Capture the cell that displays the provided text and extract its (x, y) central coordinate. 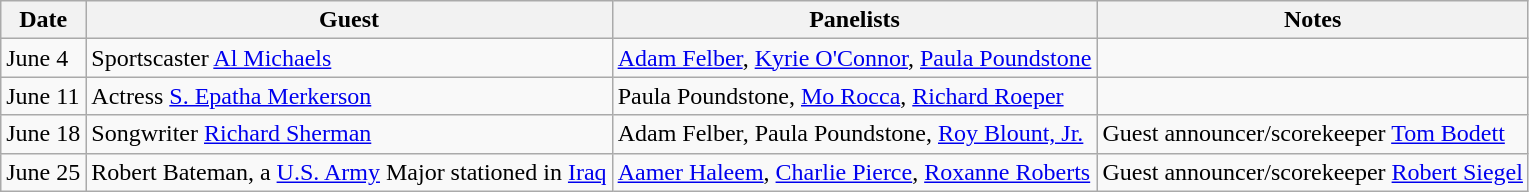
Panelists (854, 20)
June 4 (44, 58)
Notes (1313, 20)
Actress S. Epatha Merkerson (349, 96)
June 11 (44, 96)
Sportscaster Al Michaels (349, 58)
Guest announcer/scorekeeper Tom Bodett (1313, 134)
Adam Felber, Kyrie O'Connor, Paula Poundstone (854, 58)
Robert Bateman, a U.S. Army Major stationed in Iraq (349, 172)
Paula Poundstone, Mo Rocca, Richard Roeper (854, 96)
Adam Felber, Paula Poundstone, Roy Blount, Jr. (854, 134)
Aamer Haleem, Charlie Pierce, Roxanne Roberts (854, 172)
June 25 (44, 172)
Songwriter Richard Sherman (349, 134)
Guest announcer/scorekeeper Robert Siegel (1313, 172)
Date (44, 20)
June 18 (44, 134)
Guest (349, 20)
